Identify which cell holds the provided text, then report its (X, Y) central coordinate. 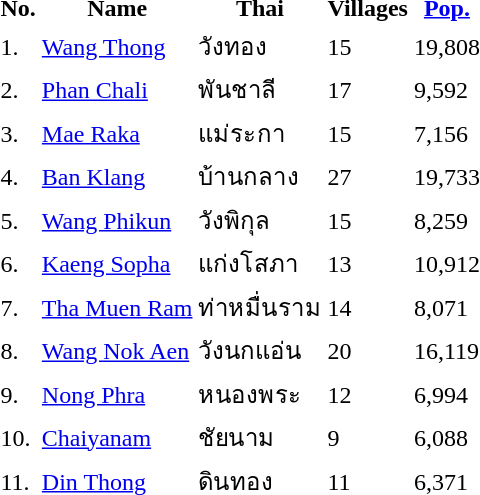
Tha Muen Ram (117, 307)
พันชาลี (260, 90)
Nong Phra (117, 394)
Wang Nok Aen (117, 350)
วังพิกุล (260, 220)
12 (368, 394)
Wang Phikun (117, 220)
9 (368, 438)
แก่งโสภา (260, 264)
วังนกแอ่น (260, 350)
Mae Raka (117, 133)
Kaeng Sopha (117, 264)
Wang Thong (117, 46)
27 (368, 176)
Phan Chali (117, 90)
13 (368, 264)
Chaiyanam (117, 438)
Ban Klang (117, 176)
หนองพระ (260, 394)
แม่ระกา (260, 133)
20 (368, 350)
14 (368, 307)
บ้านกลาง (260, 176)
ชัยนาม (260, 438)
17 (368, 90)
วังทอง (260, 46)
ท่าหมื่นราม (260, 307)
